Search for the cell housing the specified text and yield its (X, Y) center coordinate. 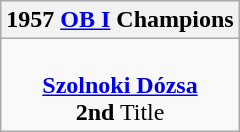
Szolnoki Dózsa2nd Title (120, 85)
1957 OB I Champions (120, 20)
